Search for the cell housing the specified text and yield its [X, Y] center coordinate. 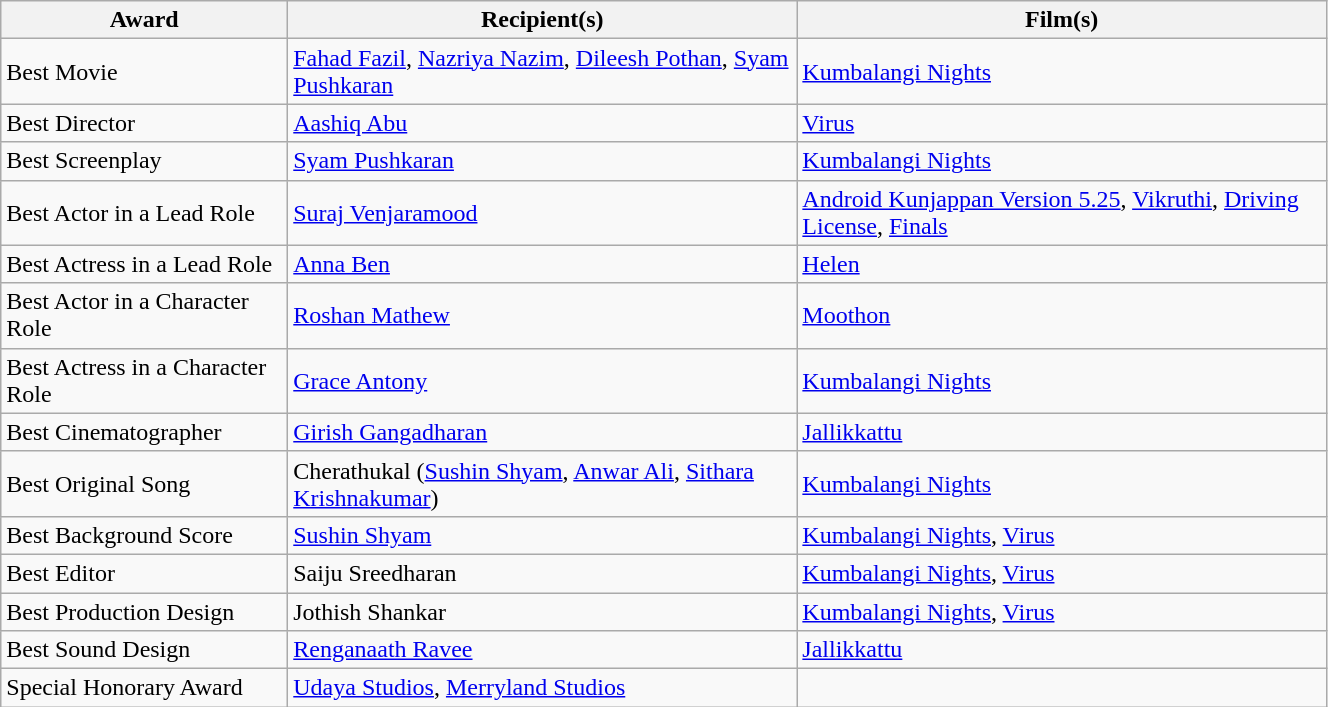
Best Actress in a Lead Role [144, 264]
Best Editor [144, 573]
Best Actor in a Lead Role [144, 212]
Suraj Venjaramood [542, 212]
Virus [1062, 123]
Best Cinematographer [144, 432]
Best Director [144, 123]
Best Sound Design [144, 650]
Jothish Shankar [542, 611]
Sushin Shyam [542, 535]
Moothon [1062, 316]
Best Screenplay [144, 161]
Cherathukal (Sushin Shyam, Anwar Ali, Sithara Krishnakumar) [542, 484]
Roshan Mathew [542, 316]
Fahad Fazil, Nazriya Nazim, Dileesh Pothan, Syam Pushkaran [542, 72]
Girish Gangadharan [542, 432]
Grace Antony [542, 380]
Aashiq Abu [542, 123]
Saiju Sreedharan [542, 573]
Film(s) [1062, 20]
Best Background Score [144, 535]
Best Movie [144, 72]
Award [144, 20]
Udaya Studios, Merryland Studios [542, 688]
Android Kunjappan Version 5.25, Vikruthi, Driving License, Finals [1062, 212]
Special Honorary Award [144, 688]
Anna Ben [542, 264]
Best Production Design [144, 611]
Renganaath Ravee [542, 650]
Syam Pushkaran [542, 161]
Best Actor in a Character Role [144, 316]
Best Actress in a Character Role [144, 380]
Helen [1062, 264]
Recipient(s) [542, 20]
Best Original Song [144, 484]
